Identify which cell holds the provided text, then report its (X, Y) central coordinate. 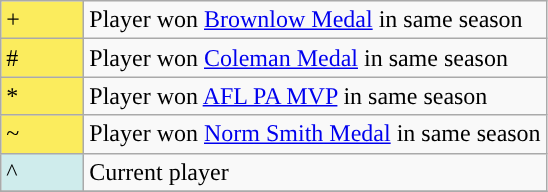
~ (42, 134)
Player won Coleman Medal in same season (315, 58)
+ (42, 20)
Current player (315, 172)
Player won Norm Smith Medal in same season (315, 134)
Player won Brownlow Medal in same season (315, 20)
* (42, 96)
# (42, 58)
Player won AFL PA MVP in same season (315, 96)
^ (42, 172)
